Extract the (X, Y) coordinate from the center of the cell holding the provided text.  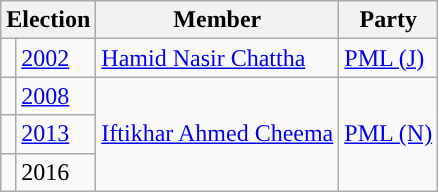
PML (N) (388, 134)
Election (48, 20)
2008 (56, 96)
2013 (56, 134)
Hamid Nasir Chattha (218, 58)
Iftikhar Ahmed Cheema (218, 134)
2016 (56, 172)
2002 (56, 58)
PML (J) (388, 58)
Party (388, 20)
Member (218, 20)
